Detect which cell encompasses the target text, then output its (x, y) center coordinate. 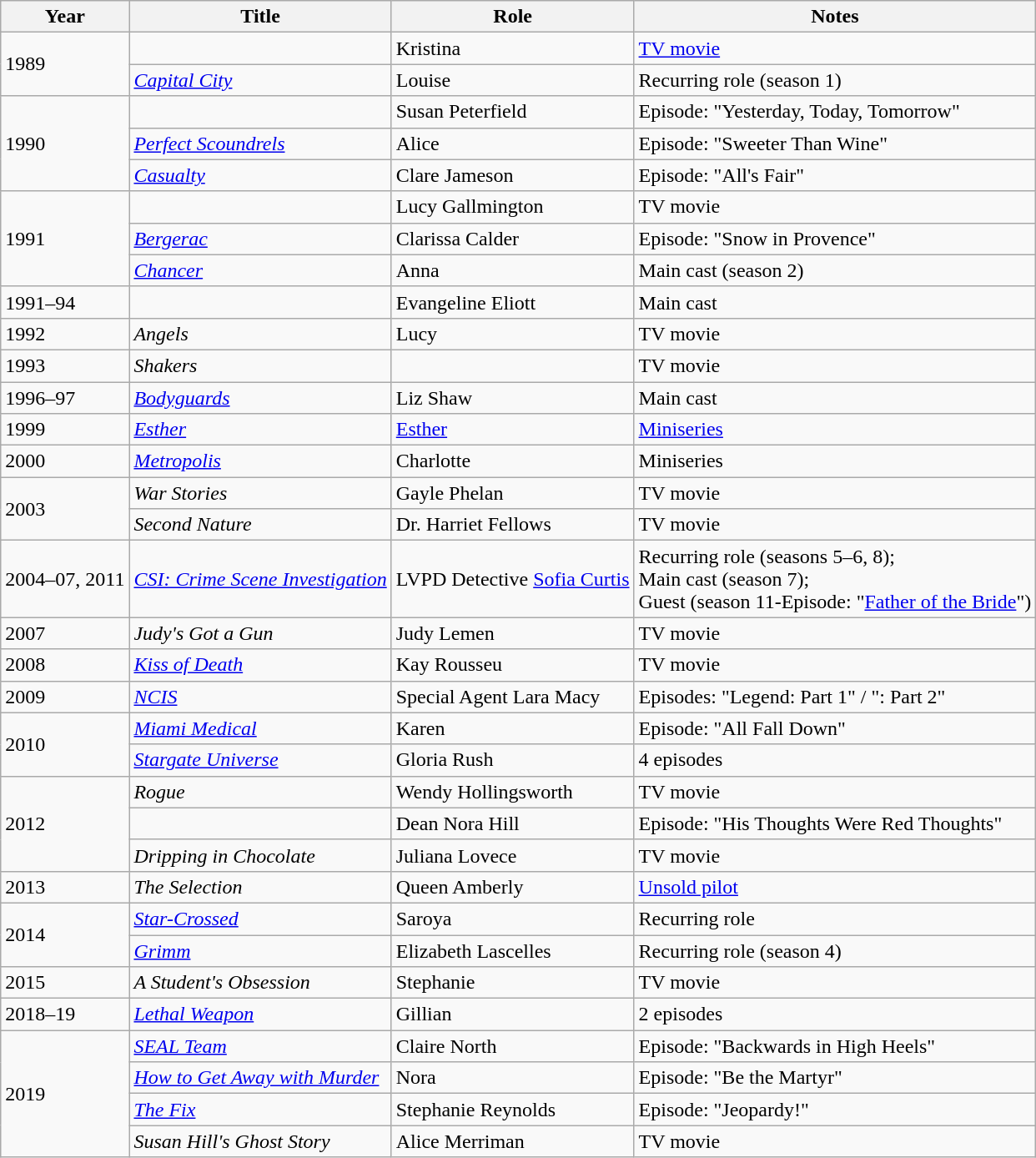
1990 (65, 143)
Dean Nora Hill (512, 823)
2010 (65, 744)
Elizabeth Lascelles (512, 950)
Dr. Harriet Fellows (512, 525)
Shakers (260, 365)
Kiss of Death (260, 665)
Liz Shaw (512, 398)
Bodyguards (260, 398)
Bergerac (260, 239)
Anna (512, 270)
Year (65, 17)
Clare Jameson (512, 175)
Karen (512, 728)
Evangeline Eliott (512, 302)
Dripping in Chocolate (260, 855)
Notes (835, 17)
Miami Medical (260, 728)
Clarissa Calder (512, 239)
Juliana Lovece (512, 855)
Unsold pilot (835, 887)
CSI: Crime Scene Investigation (260, 579)
The Selection (260, 887)
Episode: "Yesterday, Today, Tomorrow" (835, 112)
Role (512, 17)
1989 (65, 64)
Gayle Phelan (512, 493)
2003 (65, 509)
Gillian (512, 1015)
The Fix (260, 1110)
2014 (65, 934)
Episode: "Snow in Provence" (835, 239)
Stephanie Reynolds (512, 1110)
Queen Amberly (512, 887)
LVPD Detective Sofia Curtis (512, 579)
4 episodes (835, 760)
Kay Rousseu (512, 665)
Recurring role (835, 919)
Grimm (260, 950)
2004–07, 2011 (65, 579)
Title (260, 17)
Rogue (260, 792)
Episode: "All Fall Down" (835, 728)
Episode: "Jeopardy!" (835, 1110)
Chancer (260, 270)
2018–19 (65, 1015)
Stephanie (512, 983)
2 episodes (835, 1015)
Special Agent Lara Macy (512, 697)
Metropolis (260, 461)
Episodes: "Legend: Part 1" / ": Part 2" (835, 697)
Susan Peterfield (512, 112)
2012 (65, 823)
Episode: "Backwards in High Heels" (835, 1046)
Lucy (512, 334)
Episode: "All's Fair" (835, 175)
A Student's Obsession (260, 983)
Episode: "His Thoughts Were Red Thoughts" (835, 823)
Recurring role (season 1) (835, 80)
1999 (65, 430)
2013 (65, 887)
Nora (512, 1078)
War Stories (260, 493)
Capital City (260, 80)
Judy's Got a Gun (260, 633)
Episode: "Sweeter Than Wine" (835, 143)
Star-Crossed (260, 919)
Episode: "Be the Martyr" (835, 1078)
SEAL Team (260, 1046)
2009 (65, 697)
Angels (260, 334)
Perfect Scoundrels (260, 143)
2007 (65, 633)
Lethal Weapon (260, 1015)
Recurring role (season 4) (835, 950)
Recurring role (seasons 5–6, 8);Main cast (season 7);Guest (season 11-Episode: "Father of the Bride") (835, 579)
1992 (65, 334)
Gloria Rush (512, 760)
Saroya (512, 919)
Stargate Universe (260, 760)
Susan Hill's Ghost Story (260, 1141)
Second Nature (260, 525)
Wendy Hollingsworth (512, 792)
Alice (512, 143)
How to Get Away with Murder (260, 1078)
1991–94 (65, 302)
Kristina (512, 48)
Lucy Gallmington (512, 207)
Casualty (260, 175)
Louise (512, 80)
Alice Merriman (512, 1141)
2008 (65, 665)
Claire North (512, 1046)
2019 (65, 1094)
Charlotte (512, 461)
Main cast (season 2) (835, 270)
NCIS (260, 697)
1996–97 (65, 398)
2015 (65, 983)
1991 (65, 239)
1993 (65, 365)
Judy Lemen (512, 633)
2000 (65, 461)
